For the text-containing cell, return its midpoint in (x, y) coordinate format. 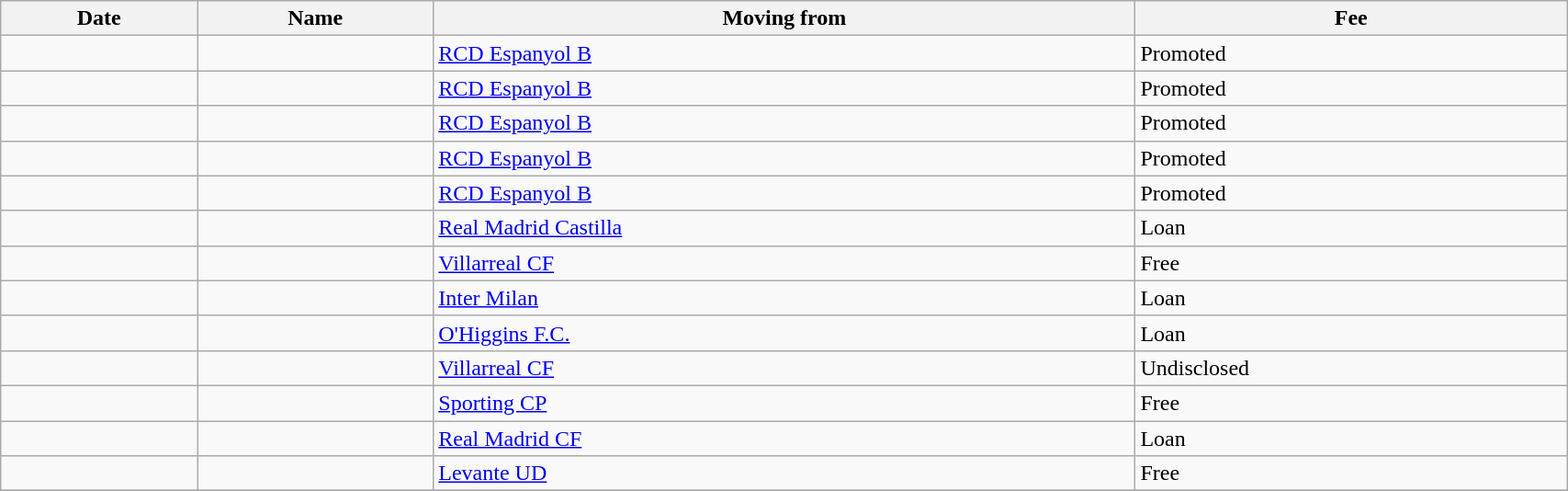
Levante UD (784, 474)
Real Madrid CF (784, 439)
Date (99, 18)
O'Higgins F.C. (784, 333)
Fee (1351, 18)
Sporting CP (784, 403)
Undisclosed (1351, 368)
Real Madrid Castilla (784, 228)
Name (316, 18)
Inter Milan (784, 298)
Moving from (784, 18)
